Provide the (x, y) coordinate of the cell's center where the given text is located.  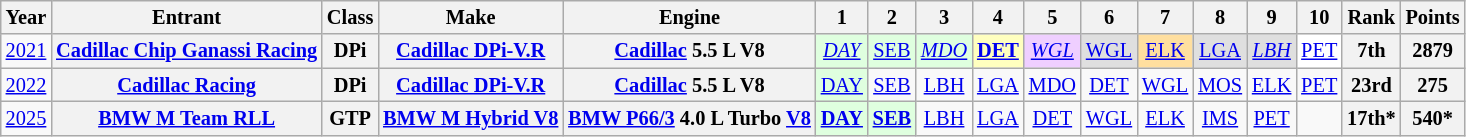
Entrant (186, 17)
Year (26, 17)
2 (892, 17)
Points (1433, 17)
Engine (690, 17)
17th* (1371, 118)
4 (998, 17)
GTP (350, 118)
5 (1052, 17)
BMW M Hybrid V8 (470, 118)
Cadillac Racing (186, 85)
Class (350, 17)
23rd (1371, 85)
10 (1319, 17)
IMS (1220, 118)
8 (1220, 17)
2022 (26, 85)
540* (1433, 118)
7th (1371, 51)
2879 (1433, 51)
7 (1165, 17)
6 (1109, 17)
3 (944, 17)
1 (842, 17)
Make (470, 17)
BMW M Team RLL (186, 118)
Rank (1371, 17)
Cadillac Chip Ganassi Racing (186, 51)
MOS (1220, 85)
2025 (26, 118)
275 (1433, 85)
9 (1272, 17)
BMW P66/3 4.0 L Turbo V8 (690, 118)
2021 (26, 51)
